Extract the [x, y] coordinate from the center of the cell holding the provided text.  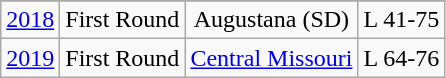
Augustana (SD) [272, 20]
L 41-75 [402, 20]
2019 [30, 58]
Central Missouri [272, 58]
2018 [30, 20]
L 64-76 [402, 58]
